Search for the cell housing the specified text and yield its [X, Y] center coordinate. 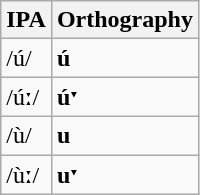
/ù/ [26, 135]
/ú/ [26, 58]
IPA [26, 20]
/ùː/ [26, 174]
Orthography [124, 20]
u [124, 135]
ú [124, 58]
úˑ [124, 97]
/úː/ [26, 97]
uˑ [124, 174]
